Provide the [x, y] coordinate of the cell's center where the given text is located.  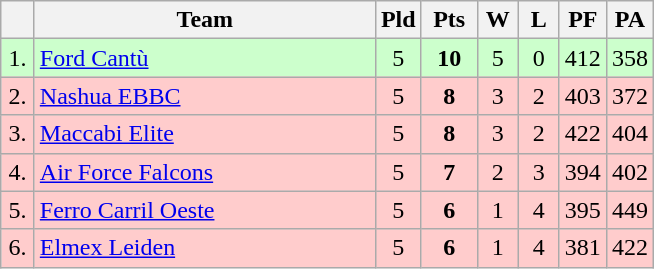
PF [582, 20]
372 [630, 96]
Pld [398, 20]
6. [18, 248]
Elmex Leiden [204, 248]
358 [630, 58]
Nashua EBBC [204, 96]
2. [18, 96]
Team [204, 20]
3. [18, 134]
0 [538, 58]
4. [18, 172]
394 [582, 172]
449 [630, 210]
Ford Cantù [204, 58]
Pts [449, 20]
5. [18, 210]
PA [630, 20]
10 [449, 58]
402 [630, 172]
395 [582, 210]
W [498, 20]
403 [582, 96]
412 [582, 58]
Maccabi Elite [204, 134]
1. [18, 58]
Air Force Falcons [204, 172]
7 [449, 172]
404 [630, 134]
L [538, 20]
Ferro Carril Oeste [204, 210]
381 [582, 248]
